Return [X, Y] of the center of cell containing provided text 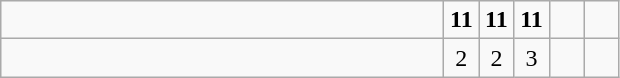
3 [532, 58]
